Pinpoint the cell where the given text exists, returning its [x, y] midpoint coordinate. 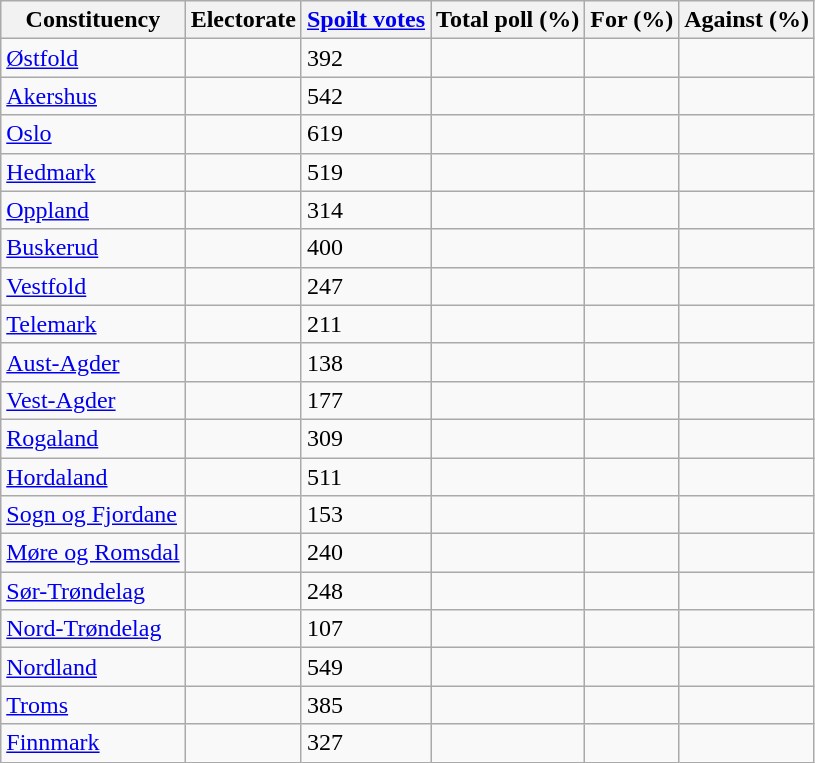
Hedmark [93, 172]
Finnmark [93, 743]
314 [366, 210]
107 [366, 629]
Nordland [93, 667]
Aust-Agder [93, 362]
385 [366, 705]
Electorate [243, 20]
Constituency [93, 20]
Troms [93, 705]
549 [366, 667]
Telemark [93, 324]
Vest-Agder [93, 400]
177 [366, 400]
519 [366, 172]
For (%) [632, 20]
Østfold [93, 58]
Spoilt votes [366, 20]
309 [366, 438]
Oslo [93, 134]
Vestfold [93, 286]
Sør-Trøndelag [93, 591]
248 [366, 591]
211 [366, 324]
Hordaland [93, 477]
247 [366, 286]
Nord-Trøndelag [93, 629]
542 [366, 96]
Oppland [93, 210]
392 [366, 58]
240 [366, 553]
511 [366, 477]
Sogn og Fjordane [93, 515]
138 [366, 362]
Total poll (%) [508, 20]
619 [366, 134]
Møre og Romsdal [93, 553]
Akershus [93, 96]
Buskerud [93, 248]
Rogaland [93, 438]
153 [366, 515]
Against (%) [747, 20]
327 [366, 743]
400 [366, 248]
